Detect which cell encompasses the target text, then output its [X, Y] center coordinate. 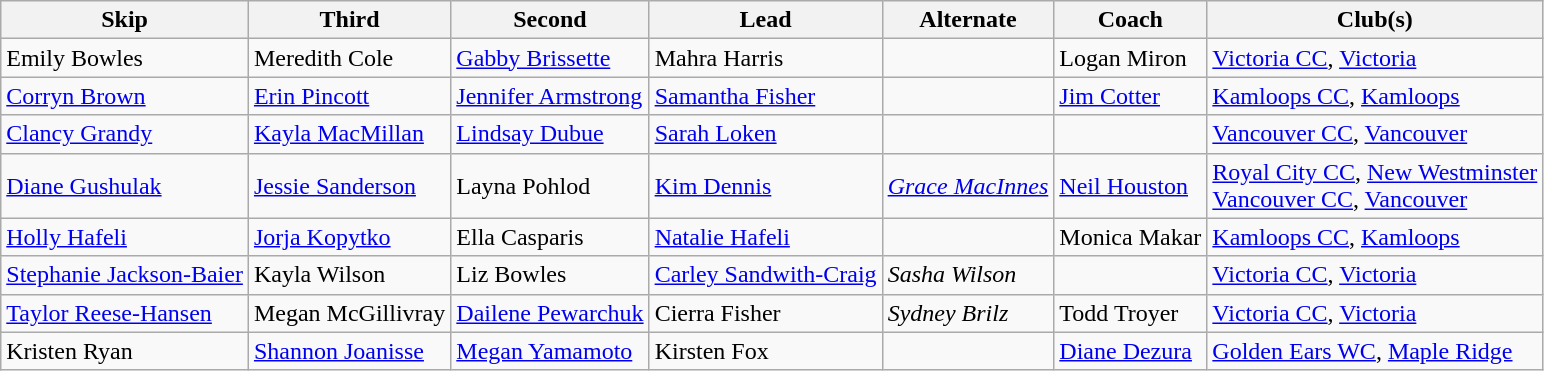
Gabby Brissette [550, 58]
Lindsay Dubue [550, 134]
Sarah Loken [766, 134]
Third [349, 20]
Cierra Fisher [766, 313]
Todd Troyer [1130, 313]
Vancouver CC, Vancouver [1375, 134]
Ella Casparis [550, 237]
Coach [1130, 20]
Megan Yamamoto [550, 351]
Liz Bowles [550, 275]
Clancy Grandy [125, 134]
Lead [766, 20]
Megan McGillivray [349, 313]
Jessie Sanderson [349, 186]
Alternate [968, 20]
Second [550, 20]
Jim Cotter [1130, 96]
Kayla Wilson [349, 275]
Skip [125, 20]
Kirsten Fox [766, 351]
Dailene Pewarchuk [550, 313]
Royal City CC, New WestminsterVancouver CC, Vancouver [1375, 186]
Neil Houston [1130, 186]
Samantha Fisher [766, 96]
Corryn Brown [125, 96]
Diane Gushulak [125, 186]
Shannon Joanisse [349, 351]
Sydney Brilz [968, 313]
Carley Sandwith-Craig [766, 275]
Stephanie Jackson-Baier [125, 275]
Holly Hafeli [125, 237]
Club(s) [1375, 20]
Logan Miron [1130, 58]
Kim Dennis [766, 186]
Jennifer Armstrong [550, 96]
Erin Pincott [349, 96]
Golden Ears WC, Maple Ridge [1375, 351]
Kristen Ryan [125, 351]
Diane Dezura [1130, 351]
Sasha Wilson [968, 275]
Monica Makar [1130, 237]
Taylor Reese-Hansen [125, 313]
Meredith Cole [349, 58]
Emily Bowles [125, 58]
Jorja Kopytko [349, 237]
Grace MacInnes [968, 186]
Layna Pohlod [550, 186]
Kayla MacMillan [349, 134]
Mahra Harris [766, 58]
Natalie Hafeli [766, 237]
